Find where the given text appears and provide that cell's center as (X, Y) coordinate. 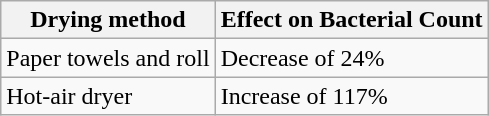
Decrease of 24% (352, 58)
Effect on Bacterial Count (352, 20)
Hot-air dryer (108, 96)
Paper towels and roll (108, 58)
Drying method (108, 20)
Increase of 117% (352, 96)
